Provide the [X, Y] coordinate of the cell's center where the given text is located.  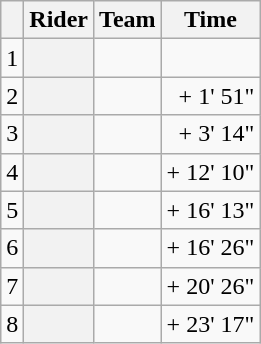
+ 16' 26" [210, 248]
Rider [59, 20]
+ 23' 17" [210, 324]
+ 20' 26" [210, 286]
3 [12, 134]
+ 1' 51" [210, 96]
+ 3' 14" [210, 134]
4 [12, 172]
8 [12, 324]
Team [128, 20]
5 [12, 210]
6 [12, 248]
+ 12' 10" [210, 172]
2 [12, 96]
Time [210, 20]
7 [12, 286]
1 [12, 58]
+ 16' 13" [210, 210]
